Capture the cell that displays the provided text and extract its (X, Y) central coordinate. 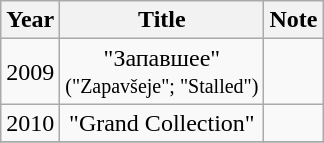
2009 (30, 72)
Note (294, 20)
Title (162, 20)
"Grand Collection" (162, 123)
"Запавшее" ("Zapavšeje"; "Stalled") (162, 72)
Year (30, 20)
2010 (30, 123)
